Return the [x, y] coordinate for the center point of the cell that contains the specified text.  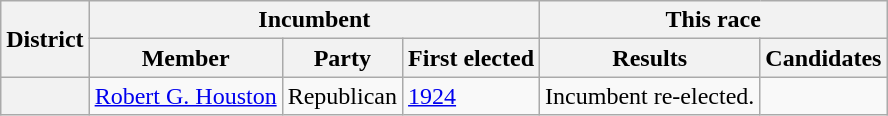
Robert G. Houston [186, 96]
District [45, 39]
1924 [472, 96]
Party [342, 58]
First elected [472, 58]
Results [650, 58]
Incumbent re-elected. [650, 96]
Member [186, 58]
Candidates [824, 58]
Incumbent [314, 20]
Republican [342, 96]
This race [714, 20]
